Identify which cell holds the provided text, then report its [x, y] central coordinate. 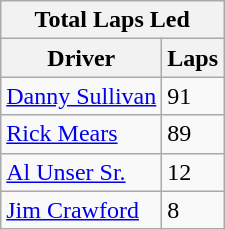
Rick Mears [82, 134]
Jim Crawford [82, 210]
Al Unser Sr. [82, 172]
8 [193, 210]
91 [193, 96]
Total Laps Led [112, 20]
Danny Sullivan [82, 96]
89 [193, 134]
Laps [193, 58]
Driver [82, 58]
12 [193, 172]
